Extract the (X, Y) coordinate from the center of the cell holding the provided text.  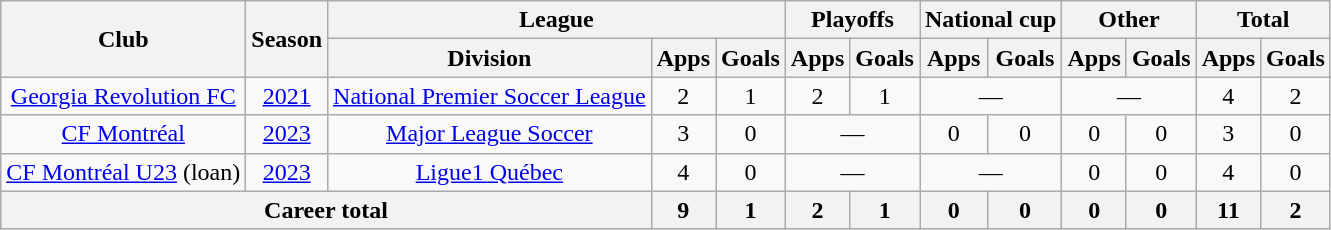
CF Montréal U23 (loan) (124, 172)
Major League Soccer (490, 134)
Playoffs (852, 20)
National cup (991, 20)
Career total (326, 210)
League (557, 20)
Total (1263, 20)
2021 (287, 96)
Other (1129, 20)
9 (683, 210)
CF Montréal (124, 134)
Ligue1 Québec (490, 172)
11 (1228, 210)
Georgia Revolution FC (124, 96)
National Premier Soccer League (490, 96)
Season (287, 39)
Division (490, 58)
Club (124, 39)
